Locate the cell with the specified text and output its (x, y) center coordinate. 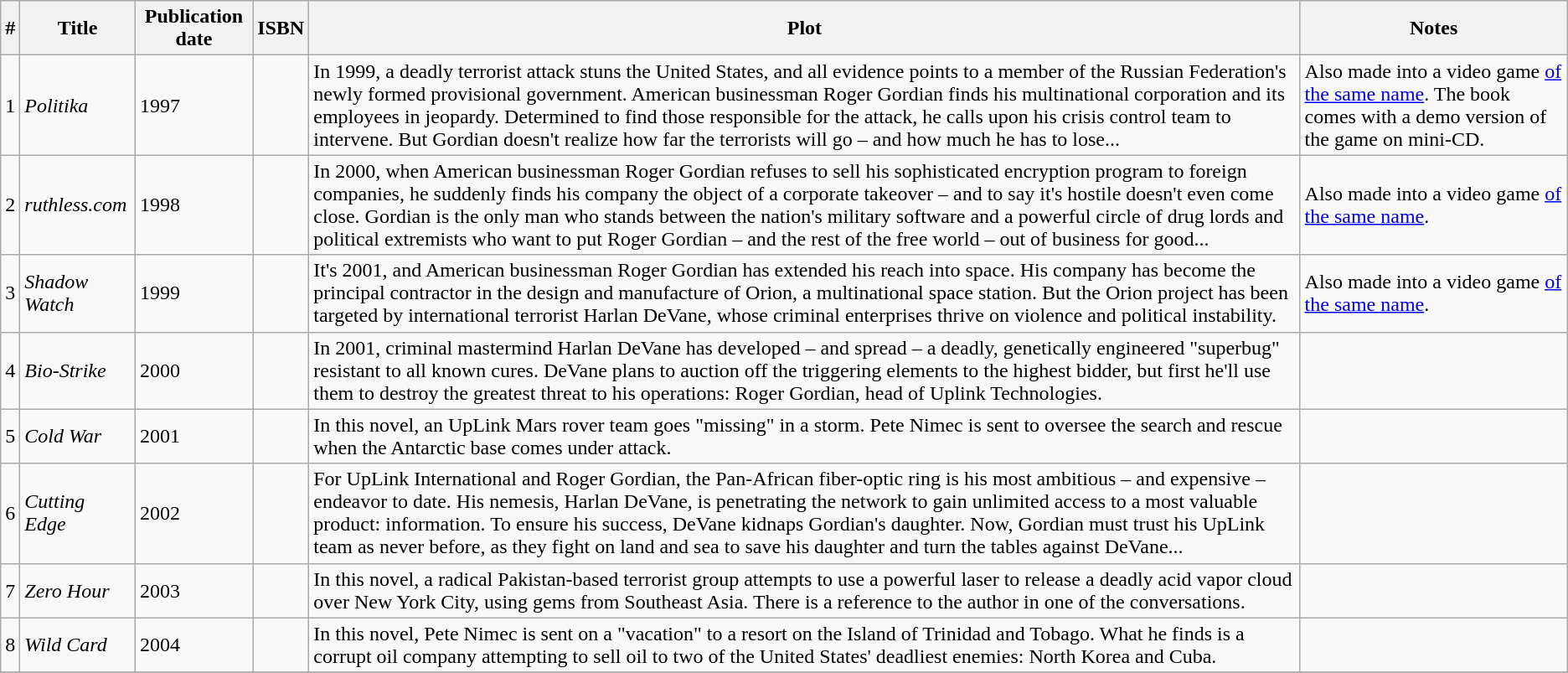
# (10, 28)
Shadow Watch (78, 293)
Notes (1434, 28)
2001 (193, 436)
1997 (193, 106)
Title (78, 28)
2002 (193, 513)
ISBN (281, 28)
4 (10, 370)
Wild Card (78, 645)
Bio-Strike (78, 370)
ruthless.com (78, 204)
1 (10, 106)
Zero Hour (78, 590)
6 (10, 513)
Cutting Edge (78, 513)
Politika (78, 106)
2000 (193, 370)
3 (10, 293)
2 (10, 204)
Publication date (193, 28)
5 (10, 436)
2004 (193, 645)
1999 (193, 293)
Also made into a video game of the same name. The book comes with a demo version of the game on mini-CD. (1434, 106)
Plot (804, 28)
8 (10, 645)
2003 (193, 590)
7 (10, 590)
1998 (193, 204)
Cold War (78, 436)
